Provide the (X, Y) coordinate of the cell's center where the given text is located.  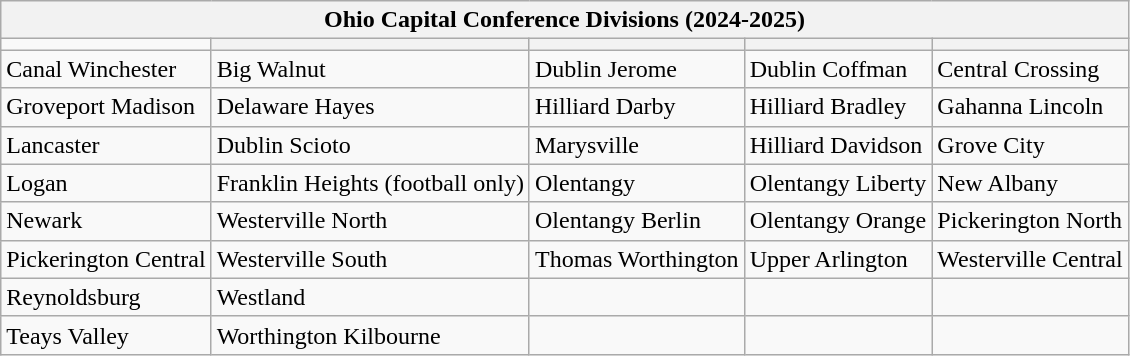
Westerville South (370, 259)
Olentangy Liberty (838, 183)
Hilliard Darby (636, 107)
New Albany (1030, 183)
Groveport Madison (106, 107)
Hilliard Davidson (838, 145)
Olentangy Berlin (636, 221)
Dublin Coffman (838, 69)
Worthington Kilbourne (370, 335)
Reynoldsburg (106, 297)
Ohio Capital Conference Divisions (2024-2025) (564, 20)
Big Walnut (370, 69)
Dublin Scioto (370, 145)
Newark (106, 221)
Logan (106, 183)
Teays Valley (106, 335)
Upper Arlington (838, 259)
Lancaster (106, 145)
Hilliard Bradley (838, 107)
Thomas Worthington (636, 259)
Westland (370, 297)
Olentangy Orange (838, 221)
Marysville (636, 145)
Gahanna Lincoln (1030, 107)
Olentangy (636, 183)
Pickerington Central (106, 259)
Franklin Heights (football only) (370, 183)
Central Crossing (1030, 69)
Westerville Central (1030, 259)
Dublin Jerome (636, 69)
Canal Winchester (106, 69)
Grove City (1030, 145)
Delaware Hayes (370, 107)
Westerville North (370, 221)
Pickerington North (1030, 221)
